From the cell containing the given text, extract its center point as (x, y) coordinate. 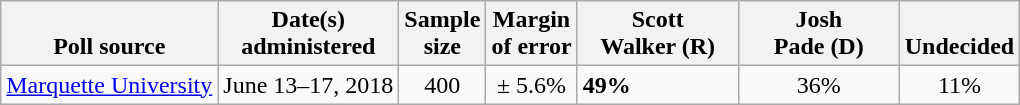
Samplesize (442, 34)
Undecided (959, 34)
36% (818, 85)
400 (442, 85)
Poll source (110, 34)
49% (658, 85)
June 13–17, 2018 (308, 85)
Marquette University (110, 85)
JoshPade (D) (818, 34)
ScottWalker (R) (658, 34)
11% (959, 85)
Marginof error (532, 34)
± 5.6% (532, 85)
Date(s)administered (308, 34)
